Locate the cell with the specified text and output its [x, y] center coordinate. 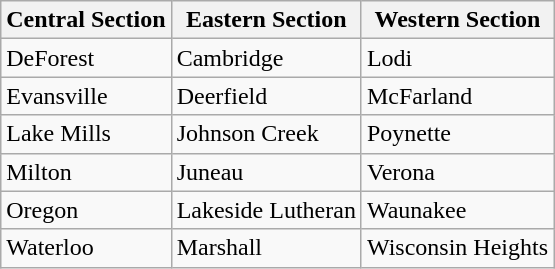
Marshall [266, 248]
Eastern Section [266, 20]
Wisconsin Heights [457, 248]
DeForest [86, 58]
Johnson Creek [266, 134]
Oregon [86, 210]
Waterloo [86, 248]
Evansville [86, 96]
Juneau [266, 172]
Central Section [86, 20]
Lakeside Lutheran [266, 210]
Poynette [457, 134]
McFarland [457, 96]
Verona [457, 172]
Lake Mills [86, 134]
Deerfield [266, 96]
Cambridge [266, 58]
Milton [86, 172]
Western Section [457, 20]
Waunakee [457, 210]
Lodi [457, 58]
